Return the (X, Y) coordinate for the center point of the cell that contains the specified text.  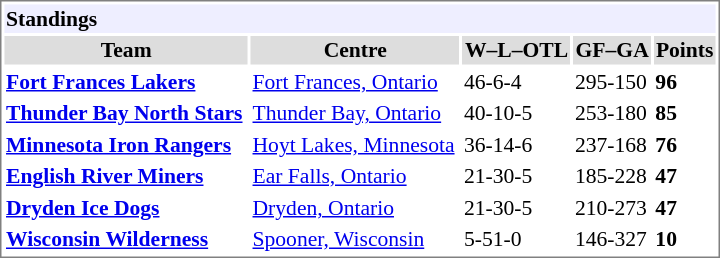
5-51-0 (516, 239)
85 (685, 113)
253-180 (612, 113)
Centre (355, 50)
Minnesota Iron Rangers (126, 144)
96 (685, 82)
46-6-4 (516, 82)
Dryden Ice Dogs (126, 208)
W–L–OTL (516, 50)
Fort Frances Lakers (126, 82)
GF–GA (612, 50)
Fort Frances, Ontario (355, 82)
Spooner, Wisconsin (355, 239)
Standings (360, 18)
146-327 (612, 239)
210-273 (612, 208)
40-10-5 (516, 113)
Points (685, 50)
Hoyt Lakes, Minnesota (355, 144)
10 (685, 239)
76 (685, 144)
237-168 (612, 144)
English River Miners (126, 176)
185-228 (612, 176)
295-150 (612, 82)
Thunder Bay North Stars (126, 113)
36-14-6 (516, 144)
Team (126, 50)
Ear Falls, Ontario (355, 176)
Thunder Bay, Ontario (355, 113)
Wisconsin Wilderness (126, 239)
Dryden, Ontario (355, 208)
